Capture the cell that displays the provided text and extract its (x, y) central coordinate. 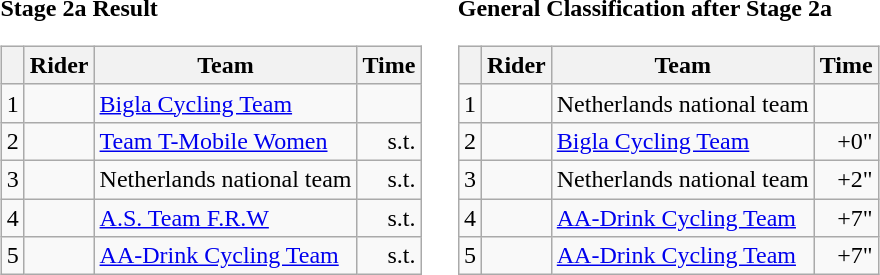
+2" (846, 179)
A.S. Team F.R.W (226, 217)
+0" (846, 141)
Team T-Mobile Women (226, 141)
